Pinpoint the cell where the given text exists, returning its (x, y) midpoint coordinate. 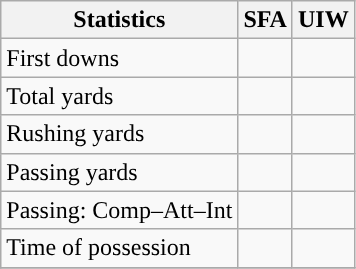
Statistics (120, 20)
Passing: Comp–Att–Int (120, 210)
First downs (120, 58)
Passing yards (120, 172)
SFA (266, 20)
Total yards (120, 96)
UIW (323, 20)
Rushing yards (120, 134)
Time of possession (120, 248)
